Find where the given text appears and provide that cell's center as [X, Y] coordinate. 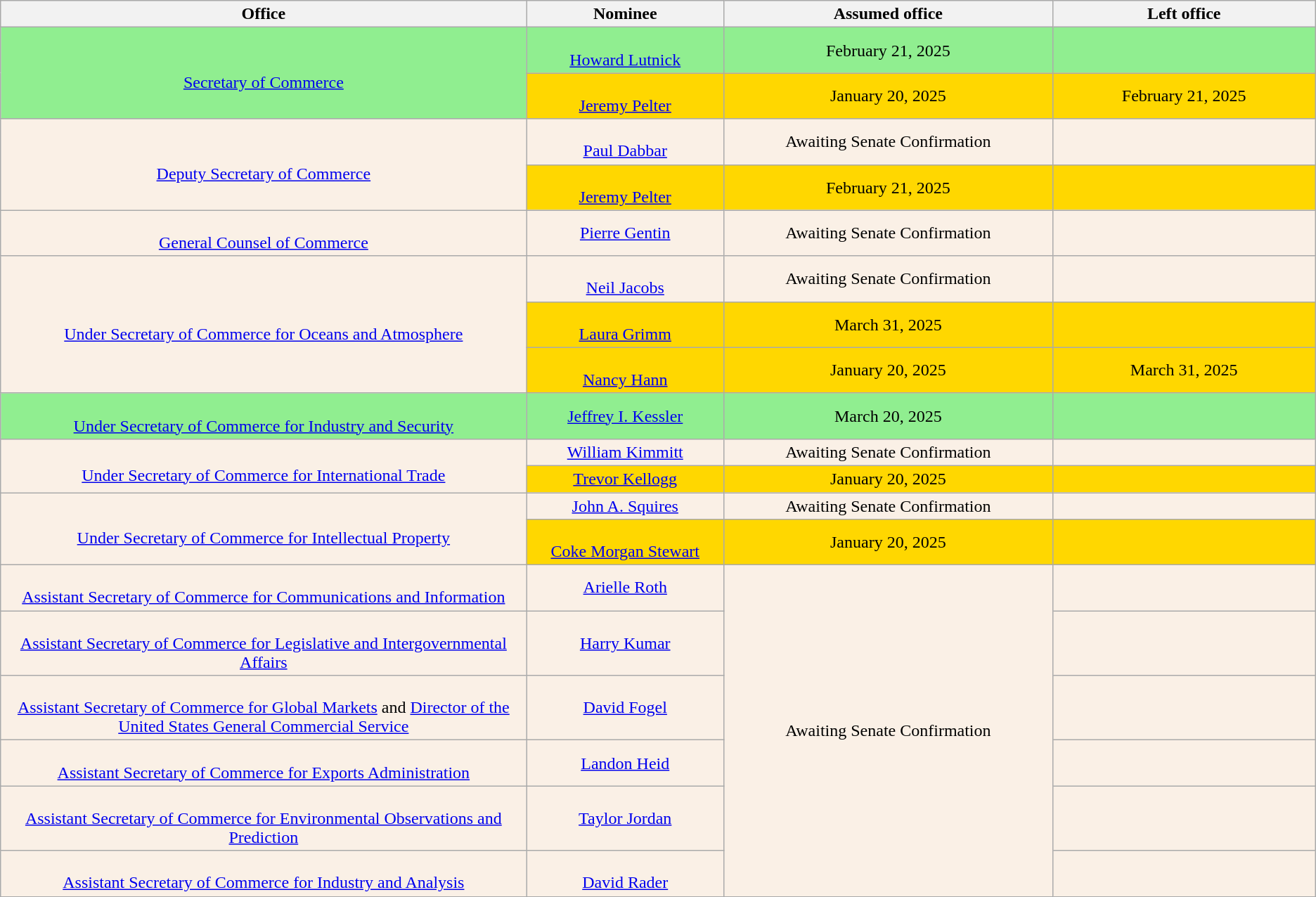
Landon Heid [626, 763]
Neil Jacobs [626, 278]
Nominee [626, 14]
Assistant Secretary of Commerce for Exports Administration [264, 763]
Arielle Roth [626, 588]
Under Secretary of Commerce for Oceans and Atmosphere [264, 325]
Assistant Secretary of Commerce for Industry and Analysis [264, 873]
Left office [1184, 14]
General Counsel of Commerce [264, 233]
David Fogel [626, 708]
Trevor Kellogg [626, 479]
Assistant Secretary of Commerce for Environmental Observations and Prediction [264, 818]
Secretary of Commerce [264, 73]
David Rader [626, 873]
Deputy Secretary of Commerce [264, 164]
Under Secretary of Commerce for Industry and Security [264, 416]
Nancy Hann [626, 370]
Assumed office [889, 14]
March 20, 2025 [889, 416]
Paul Dabbar [626, 142]
Assistant Secretary of Commerce for Communications and Information [264, 588]
Howard Lutnick [626, 51]
Pierre Gentin [626, 233]
Assistant Secretary of Commerce for Global Markets and Director of the United States General Commercial Service [264, 708]
Office [264, 14]
Coke Morgan Stewart [626, 543]
William Kimmitt [626, 452]
Taylor Jordan [626, 818]
John A. Squires [626, 505]
Jeffrey I. Kessler [626, 416]
Laura Grimm [626, 325]
Harry Kumar [626, 643]
Under Secretary of Commerce for Intellectual Property [264, 529]
Assistant Secretary of Commerce for Legislative and Intergovernmental Affairs [264, 643]
Under Secretary of Commerce for International Trade [264, 465]
